Return (X, Y) of the center of cell containing provided text 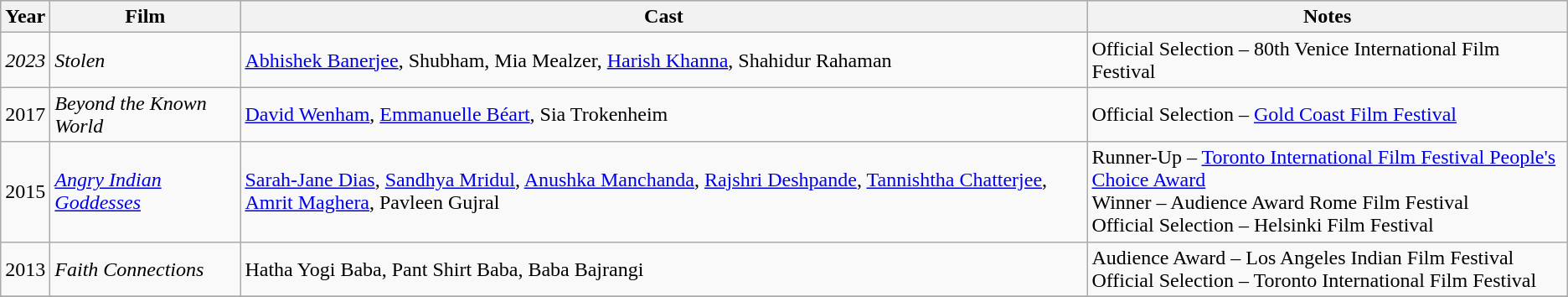
Official Selection – 80th Venice International Film Festival (1327, 60)
David Wenham, Emmanuelle Béart, Sia Trokenheim (663, 114)
Official Selection – Gold Coast Film Festival (1327, 114)
2015 (25, 191)
Beyond the Known World (146, 114)
Angry Indian Goddesses (146, 191)
2017 (25, 114)
Hatha Yogi Baba, Pant Shirt Baba, Baba Bajrangi (663, 268)
Audience Award – Los Angeles Indian Film Festival Official Selection – Toronto International Film Festival (1327, 268)
Stolen (146, 60)
Abhishek Banerjee, Shubham, Mia Mealzer, Harish Khanna, Shahidur Rahaman (663, 60)
Notes (1327, 17)
2023 (25, 60)
Faith Connections (146, 268)
Sarah-Jane Dias, Sandhya Mridul, Anushka Manchanda, Rajshri Deshpande, Tannishtha Chatterjee, Amrit Maghera, Pavleen Gujral (663, 191)
Year (25, 17)
Film (146, 17)
Cast (663, 17)
2013 (25, 268)
